Search for the cell housing the specified text and yield its [x, y] center coordinate. 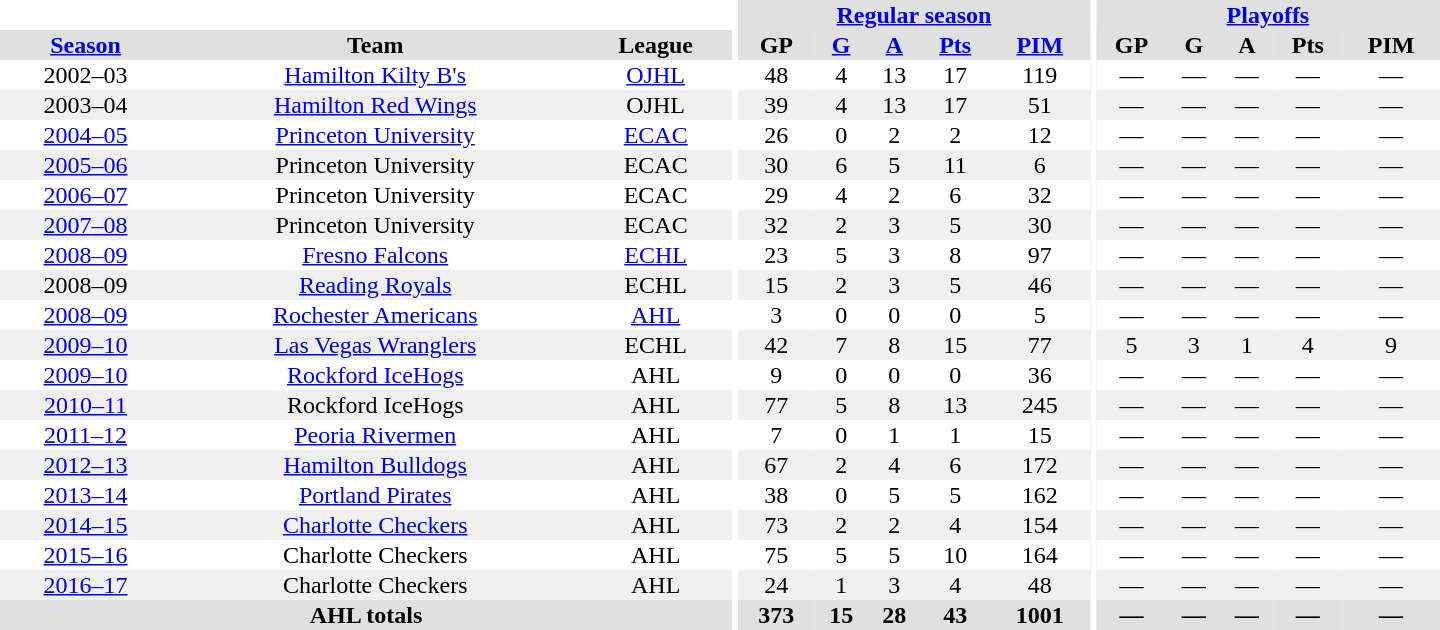
24 [776, 585]
2007–08 [86, 225]
73 [776, 525]
97 [1040, 255]
2015–16 [86, 555]
Fresno Falcons [375, 255]
164 [1040, 555]
2012–13 [86, 465]
Hamilton Bulldogs [375, 465]
Portland Pirates [375, 495]
38 [776, 495]
42 [776, 345]
Playoffs [1268, 15]
172 [1040, 465]
23 [776, 255]
245 [1040, 405]
League [656, 45]
AHL totals [366, 615]
373 [776, 615]
Season [86, 45]
Hamilton Red Wings [375, 105]
29 [776, 195]
Rochester Americans [375, 315]
36 [1040, 375]
39 [776, 105]
28 [894, 615]
2014–15 [86, 525]
2016–17 [86, 585]
46 [1040, 285]
162 [1040, 495]
119 [1040, 75]
154 [1040, 525]
Regular season [914, 15]
2013–14 [86, 495]
2011–12 [86, 435]
1001 [1040, 615]
11 [956, 165]
2004–05 [86, 135]
2010–11 [86, 405]
Las Vegas Wranglers [375, 345]
2005–06 [86, 165]
Team [375, 45]
Hamilton Kilty B's [375, 75]
Reading Royals [375, 285]
26 [776, 135]
43 [956, 615]
Peoria Rivermen [375, 435]
2006–07 [86, 195]
2003–04 [86, 105]
10 [956, 555]
67 [776, 465]
12 [1040, 135]
51 [1040, 105]
75 [776, 555]
2002–03 [86, 75]
